Pinpoint the cell where the given text exists, returning its [X, Y] midpoint coordinate. 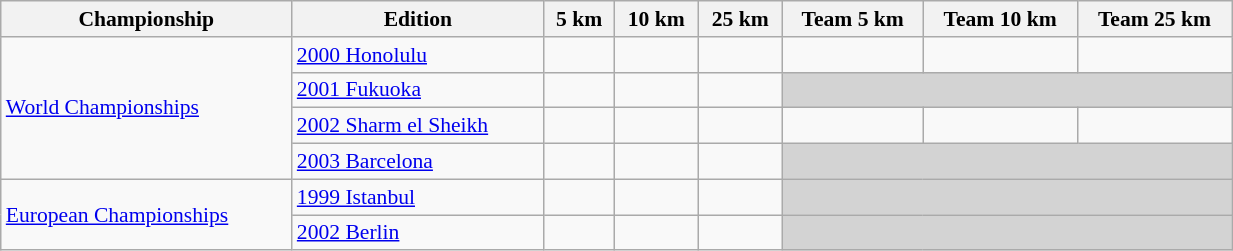
Team 10 km [1000, 19]
Championship [146, 19]
2002 Berlin [418, 233]
Team 5 km [852, 19]
2000 Honolulu [418, 55]
World Championships [146, 108]
Team 25 km [1154, 19]
5 km [579, 19]
2002 Sharm el Sheikh [418, 126]
European Championships [146, 214]
1999 Istanbul [418, 197]
25 km [740, 19]
10 km [656, 19]
2003 Barcelona [418, 162]
Edition [418, 19]
2001 Fukuoka [418, 90]
